Determine the [x, y] coordinate at the center of the cell enclosing the given text.  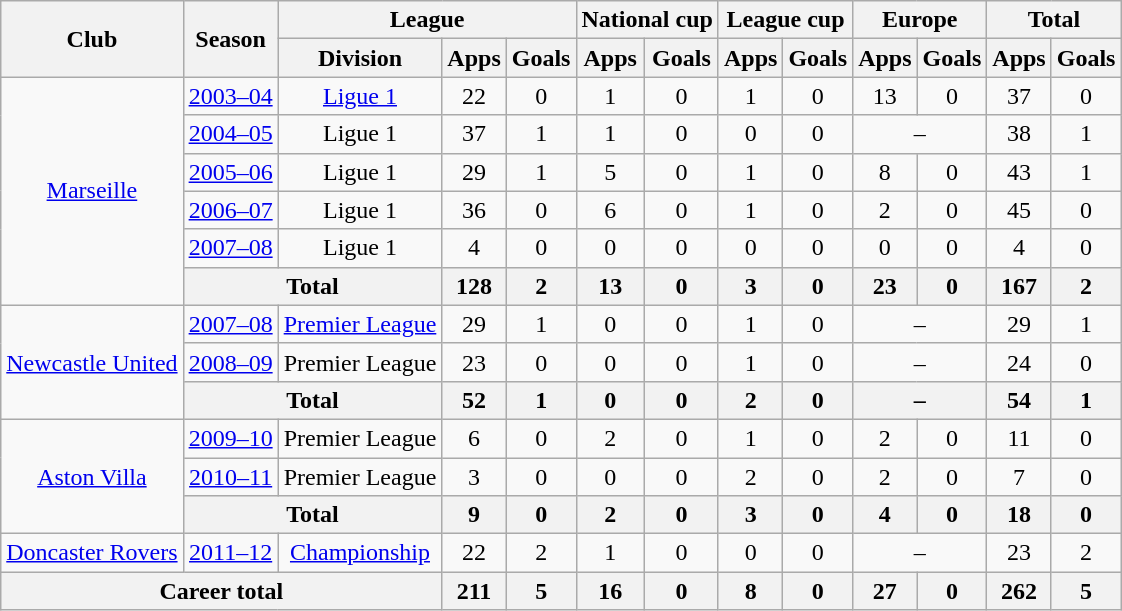
211 [474, 591]
Marseille [92, 191]
16 [610, 591]
262 [1019, 591]
Career total [222, 591]
Season [230, 39]
2005–06 [230, 172]
2006–07 [230, 210]
Club [92, 39]
43 [1019, 172]
2011–12 [230, 553]
2010–11 [230, 477]
36 [474, 210]
45 [1019, 210]
2003–04 [230, 96]
9 [474, 515]
167 [1019, 286]
27 [885, 591]
Doncaster Rovers [92, 553]
Aston Villa [92, 476]
Championship [360, 553]
54 [1019, 400]
38 [1019, 134]
National cup [647, 20]
Division [360, 58]
7 [1019, 477]
League [427, 20]
52 [474, 400]
18 [1019, 515]
24 [1019, 362]
Newcastle United [92, 362]
128 [474, 286]
11 [1019, 438]
2004–05 [230, 134]
2008–09 [230, 362]
League cup [785, 20]
2009–10 [230, 438]
Europe [920, 20]
